Search for the cell housing the specified text and yield its (x, y) center coordinate. 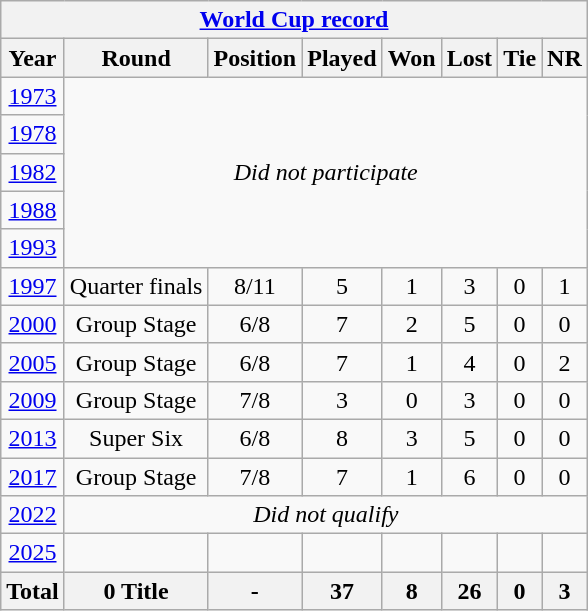
1973 (33, 96)
1982 (33, 172)
6 (469, 477)
2025 (33, 553)
- (255, 591)
Did not participate (326, 172)
2013 (33, 438)
World Cup record (294, 20)
NR (565, 58)
4 (469, 362)
Tie (520, 58)
2005 (33, 362)
Year (33, 58)
Round (136, 58)
Quarter finals (136, 286)
Position (255, 58)
0 Title (136, 591)
1993 (33, 248)
1997 (33, 286)
Super Six (136, 438)
37 (342, 591)
1988 (33, 210)
2009 (33, 400)
Total (33, 591)
Lost (469, 58)
26 (469, 591)
Did not qualify (326, 515)
Won (412, 58)
2017 (33, 477)
8/11 (255, 286)
Played (342, 58)
2022 (33, 515)
2000 (33, 324)
1978 (33, 134)
